Capture the cell that displays the provided text and extract its (x, y) central coordinate. 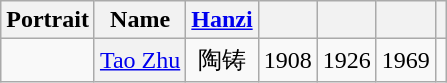
陶铸 (222, 60)
Portrait (48, 20)
Tao Zhu (140, 60)
Hanzi (222, 20)
Name (140, 20)
1908 (288, 60)
1969 (406, 60)
1926 (346, 60)
